Capture the cell that displays the provided text and extract its (x, y) central coordinate. 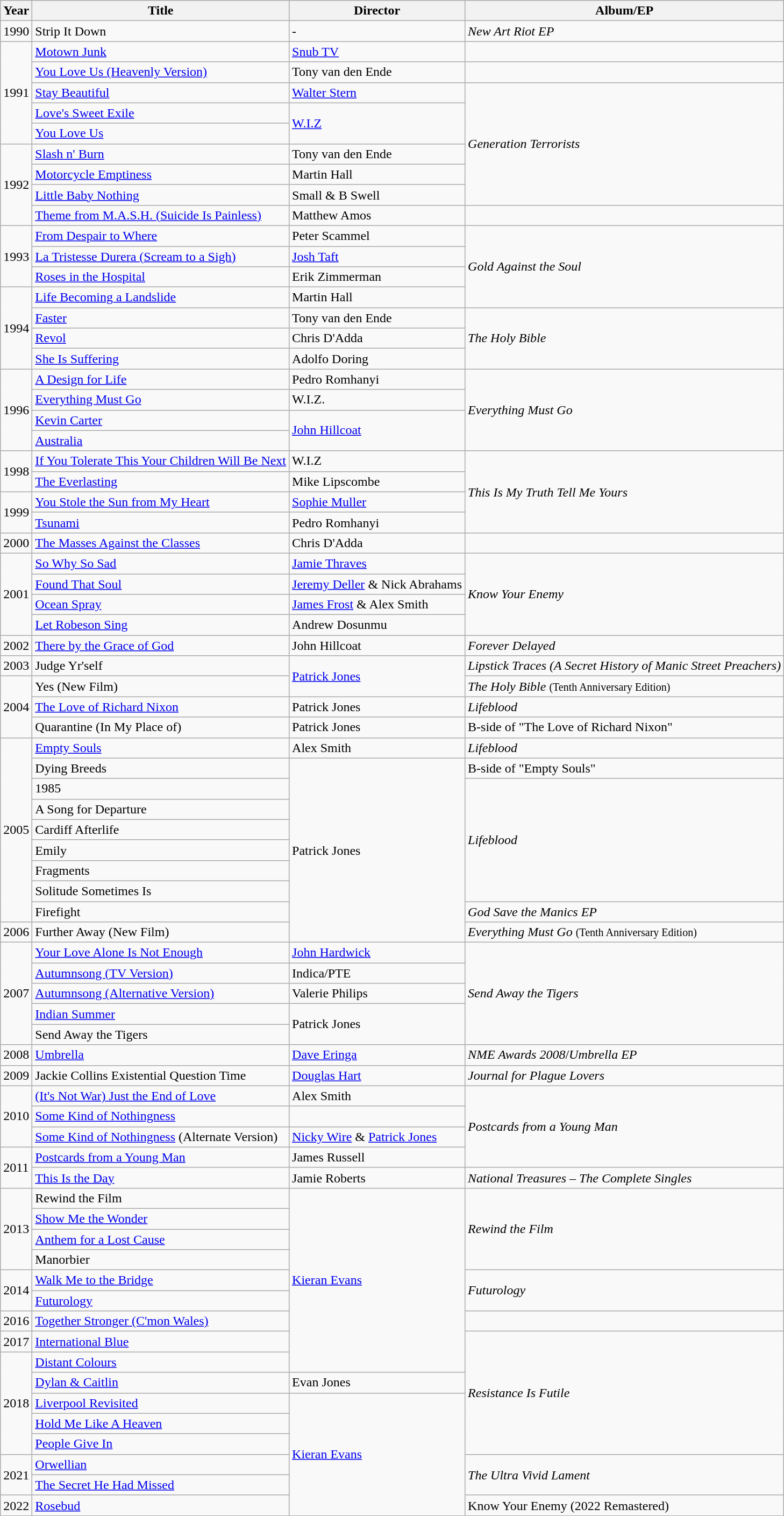
Jackie Collins Existential Question Time (161, 1075)
Everything Must Go (Tenth Anniversary Edition) (625, 932)
1985 (161, 789)
Ocean Spray (161, 605)
Umbrella (161, 1055)
2001 (16, 594)
2010 (16, 1116)
1990 (16, 31)
Fragments (161, 870)
Matthew Amos (377, 215)
Australia (161, 441)
Slash n' Burn (161, 154)
You Love Us (161, 133)
There by the Grace of God (161, 646)
Motown Junk (161, 52)
Distant Colours (161, 1362)
Strip It Down (161, 31)
La Tristesse Durera (Scream to a Sigh) (161, 257)
Erik Zimmerman (377, 277)
From Despair to Where (161, 236)
2022 (16, 1505)
Dying Breeds (161, 768)
Jeremy Deller & Nick Abrahams (377, 584)
Indica/PTE (377, 973)
So Why So Sad (161, 563)
Gold Against the Soul (625, 266)
The Masses Against the Classes (161, 543)
International Blue (161, 1342)
James Frost & Alex Smith (377, 605)
She Is Suffering (161, 359)
Know Your Enemy (2022 Remastered) (625, 1505)
Autumnsong (TV Version) (161, 973)
Peter Scammel (377, 236)
Found That Soul (161, 584)
National Treasures – The Complete Singles (625, 1178)
2021 (16, 1475)
Little Baby Nothing (161, 195)
Your Love Alone Is Not Enough (161, 953)
Revol (161, 338)
Journal for Plague Lovers (625, 1075)
Adolfo Doring (377, 359)
(It's Not War) Just the End of Love (161, 1096)
Director (377, 11)
Forever Delayed (625, 646)
Emily (161, 850)
Dave Eringa (377, 1055)
Walk Me to the Bridge (161, 1280)
Solitude Sometimes Is (161, 891)
Jamie Thraves (377, 563)
The Everlasting (161, 481)
Yes (New Film) (161, 686)
2008 (16, 1055)
Autumnsong (Alternative Version) (161, 994)
Jamie Roberts (377, 1178)
God Save the Manics EP (625, 912)
Some Kind of Nothingness (161, 1116)
James Russell (377, 1157)
Andrew Dosunmu (377, 625)
Generation Terrorists (625, 144)
1993 (16, 256)
2009 (16, 1075)
If You Tolerate This Your Children Will Be Next (161, 461)
New Art Riot EP (625, 31)
Dylan & Caitlin (161, 1383)
The Holy Bible (Tenth Anniversary Edition) (625, 686)
Judge Yr'self (161, 666)
Cardiff Afterlife (161, 830)
Year (16, 11)
Mike Lipscombe (377, 481)
2007 (16, 994)
This Is My Truth Tell Me Yours (625, 492)
Lipstick Traces (A Secret History of Manic Street Preachers) (625, 666)
Snub TV (377, 52)
Josh Taft (377, 257)
Let Robeson Sing (161, 625)
Douglas Hart (377, 1075)
This Is the Day (161, 1178)
Together Stronger (C'mon Wales) (161, 1321)
Indian Summer (161, 1014)
2016 (16, 1321)
1996 (16, 410)
Orwellian (161, 1464)
Kevin Carter (161, 420)
Show Me the Wonder (161, 1219)
B-side of "The Love of Richard Nixon" (625, 727)
Life Becoming a Landslide (161, 297)
1992 (16, 185)
Stay Beautiful (161, 93)
Some Kind of Nothingness (Alternate Version) (161, 1137)
1999 (16, 512)
The Ultra Vivid Lament (625, 1475)
Title (161, 11)
The Love of Richard Nixon (161, 707)
Empty Souls (161, 748)
Roses in the Hospital (161, 277)
Theme from M.A.S.H. (Suicide Is Painless) (161, 215)
2014 (16, 1291)
Motorcycle Emptiness (161, 174)
Anthem for a Lost Cause (161, 1239)
2013 (16, 1229)
Evan Jones (377, 1383)
Know Your Enemy (625, 594)
Valerie Philips (377, 994)
Liverpool Revisited (161, 1403)
Further Away (New Film) (161, 932)
John Hardwick (377, 953)
You Stole the Sun from My Heart (161, 502)
Sophie Muller (377, 502)
NME Awards 2008/Umbrella EP (625, 1055)
Manorbier (161, 1260)
Faster (161, 318)
People Give In (161, 1444)
Nicky Wire & Patrick Jones (377, 1137)
Tsunami (161, 522)
- (377, 31)
2003 (16, 666)
Quarantine (In My Place of) (161, 727)
Walter Stern (377, 93)
B-side of "Empty Souls" (625, 768)
Album/EP (625, 11)
Small & B Swell (377, 195)
Hold Me Like A Heaven (161, 1423)
2004 (16, 707)
2002 (16, 646)
2011 (16, 1167)
The Holy Bible (625, 338)
Firefight (161, 912)
2006 (16, 932)
A Design for Life (161, 379)
W.I.Z. (377, 400)
2017 (16, 1342)
2005 (16, 830)
Resistance Is Futile (625, 1393)
Rosebud (161, 1505)
The Secret He Had Missed (161, 1485)
2000 (16, 543)
Love's Sweet Exile (161, 113)
1991 (16, 93)
1994 (16, 328)
2018 (16, 1403)
1998 (16, 471)
You Love Us (Heavenly Version) (161, 72)
A Song for Departure (161, 809)
